Extract the [x, y] coordinate from the center of the cell holding the provided text.  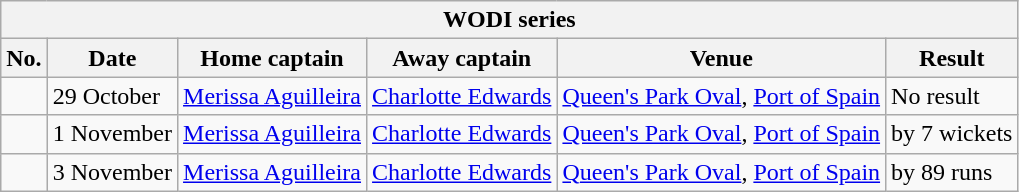
Result [952, 58]
by 89 runs [952, 172]
Home captain [272, 58]
No result [952, 96]
29 October [112, 96]
Venue [722, 58]
1 November [112, 134]
3 November [112, 172]
by 7 wickets [952, 134]
WODI series [510, 20]
No. [24, 58]
Date [112, 58]
Away captain [462, 58]
